Output the (X, Y) coordinate of the center of the cell containing the given text.  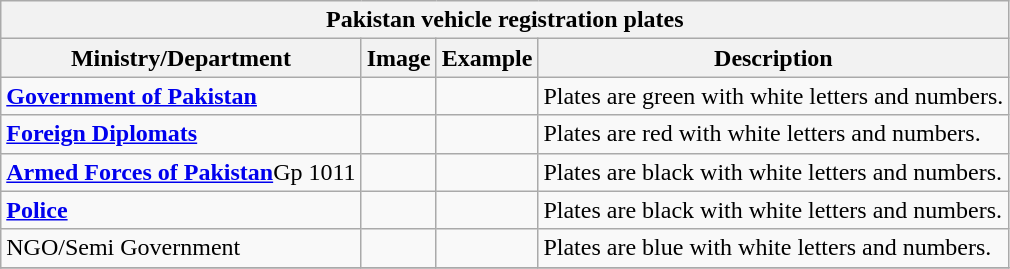
Plates are blue with white letters and numbers. (774, 248)
Image (398, 58)
Government of Pakistan (181, 96)
Foreign Diplomats (181, 134)
Plates are green with white letters and numbers. (774, 96)
NGO/Semi Government (181, 248)
Pakistan vehicle registration plates (505, 20)
Armed Forces of PakistanGp 1011 (181, 172)
Description (774, 58)
Example (487, 58)
Ministry/Department (181, 58)
Plates are red with white letters and numbers. (774, 134)
Police (181, 210)
